Pinpoint the cell where the given text exists, returning its [X, Y] midpoint coordinate. 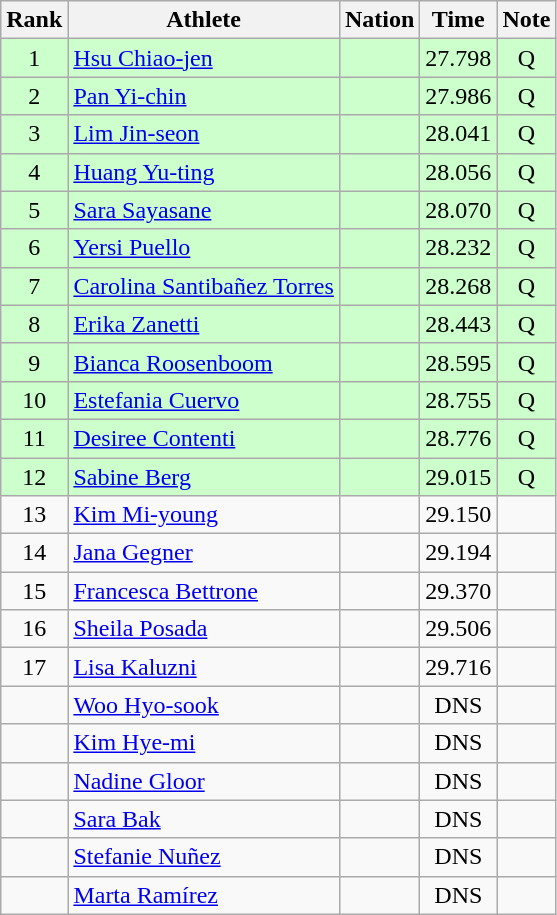
28.776 [458, 438]
27.798 [458, 58]
11 [34, 438]
16 [34, 629]
Kim Hye-mi [204, 743]
Estefania Cuervo [204, 400]
29.506 [458, 629]
Pan Yi-chin [204, 96]
8 [34, 324]
Bianca Roosenboom [204, 362]
Desiree Contenti [204, 438]
9 [34, 362]
4 [34, 172]
29.716 [458, 667]
28.232 [458, 248]
17 [34, 667]
Francesca Bettrone [204, 591]
10 [34, 400]
13 [34, 515]
Rank [34, 20]
Stefanie Nuñez [204, 857]
Erika Zanetti [204, 324]
1 [34, 58]
Sara Sayasane [204, 210]
6 [34, 248]
29.150 [458, 515]
29.194 [458, 553]
Time [458, 20]
7 [34, 286]
29.370 [458, 591]
27.986 [458, 96]
14 [34, 553]
Yersi Puello [204, 248]
Hsu Chiao-jen [204, 58]
Marta Ramírez [204, 895]
Sheila Posada [204, 629]
Carolina Santibañez Torres [204, 286]
15 [34, 591]
28.443 [458, 324]
Woo Hyo-sook [204, 705]
28.268 [458, 286]
Nadine Gloor [204, 781]
12 [34, 477]
Athlete [204, 20]
29.015 [458, 477]
Lim Jin-seon [204, 134]
Jana Gegner [204, 553]
28.755 [458, 400]
2 [34, 96]
28.595 [458, 362]
28.041 [458, 134]
3 [34, 134]
Kim Mi-young [204, 515]
Sara Bak [204, 819]
Sabine Berg [204, 477]
Nation [379, 20]
28.056 [458, 172]
28.070 [458, 210]
Huang Yu-ting [204, 172]
Lisa Kaluzni [204, 667]
Note [526, 20]
5 [34, 210]
